Find where the given text appears and provide that cell's center as (x, y) coordinate. 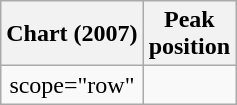
scope="row" (72, 85)
Peakposition (189, 34)
Chart (2007) (72, 34)
